Locate the cell with the specified text and output its [X, Y] center coordinate. 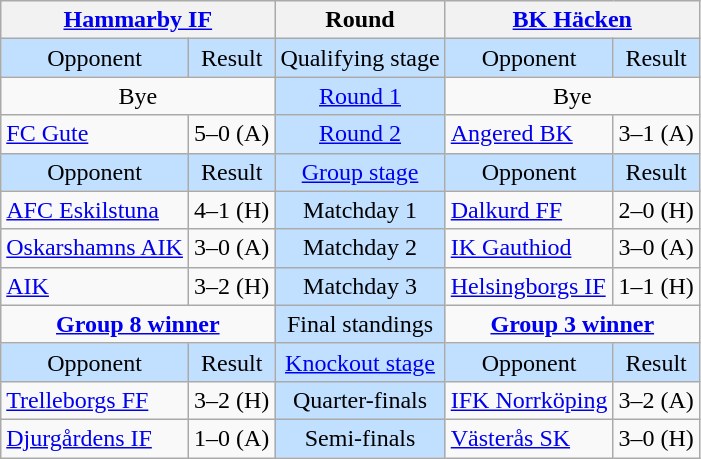
Round 1 [360, 96]
Västerås SK [529, 438]
4–1 (H) [231, 210]
Trelleborgs FF [95, 400]
Dalkurd FF [529, 210]
Matchday 2 [360, 248]
Knockout stage [360, 362]
1–0 (A) [231, 438]
BK Häcken [572, 20]
IK Gauthiod [529, 248]
1–1 (H) [656, 286]
Round 2 [360, 134]
Hammarby IF [138, 20]
3–0 (H) [656, 438]
Helsingborgs IF [529, 286]
Matchday 1 [360, 210]
Djurgårdens IF [95, 438]
Matchday 3 [360, 286]
Group 3 winner [572, 324]
FC Gute [95, 134]
AIK [95, 286]
3–2 (A) [656, 400]
IFK Norrköping [529, 400]
2–0 (H) [656, 210]
Group 8 winner [138, 324]
Semi-finals [360, 438]
Round [360, 20]
5–0 (A) [231, 134]
Quarter-finals [360, 400]
Qualifying stage [360, 58]
3–1 (A) [656, 134]
Group stage [360, 172]
Angered BK [529, 134]
AFC Eskilstuna [95, 210]
Oskarshamns AIK [95, 248]
Final standings [360, 324]
